Locate the cell with the specified text and output its (x, y) center coordinate. 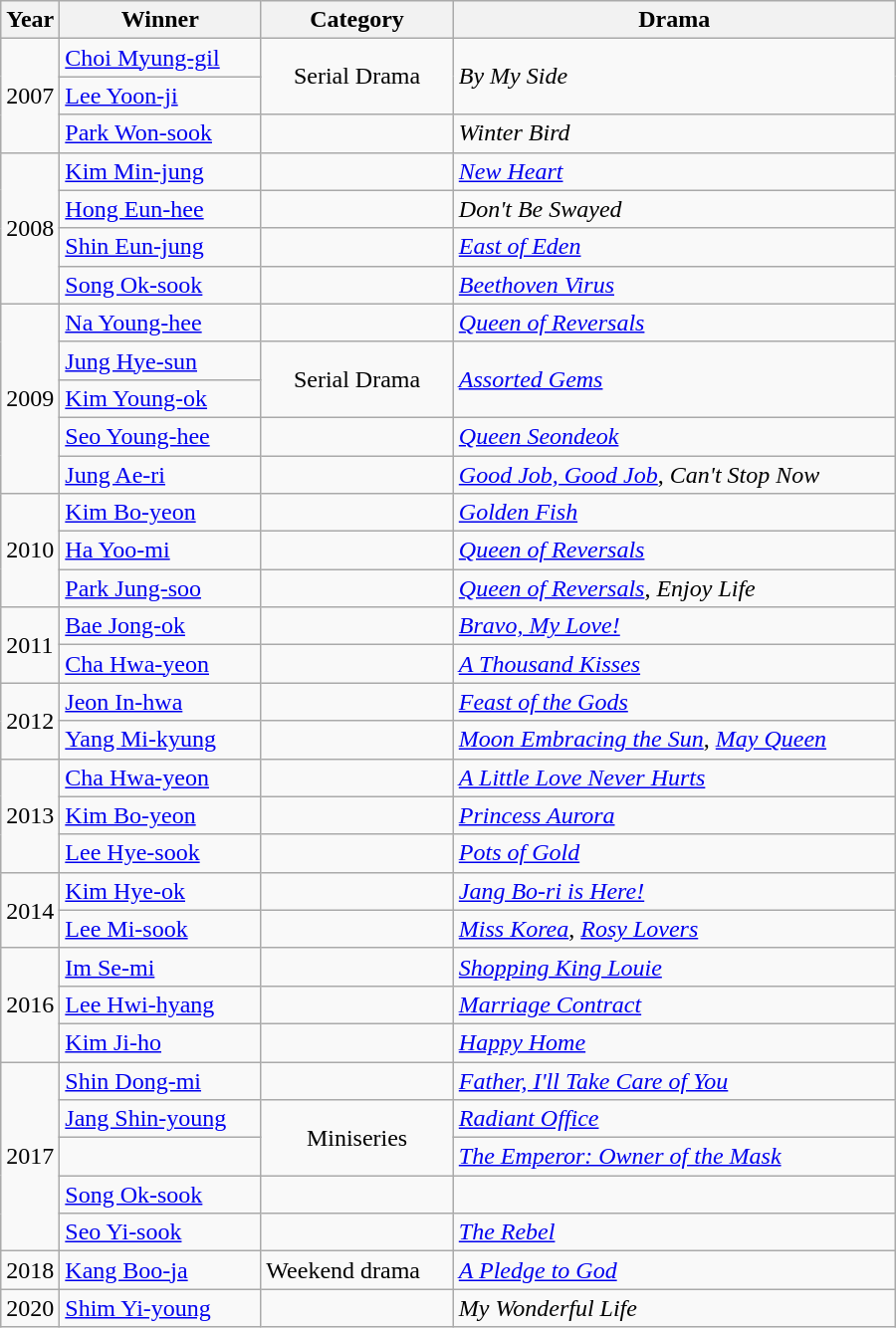
2017 (30, 1156)
Shin Dong-mi (160, 1080)
New Heart (674, 171)
Year (30, 20)
Seo Young-hee (160, 436)
East of Eden (674, 247)
Na Young-hee (160, 323)
2008 (30, 228)
Jang Bo-ri is Here! (674, 891)
Marriage Contract (674, 1004)
2020 (30, 1308)
Lee Hye-sook (160, 853)
Miss Korea, Rosy Lovers (674, 929)
Don't Be Swayed (674, 209)
Kang Boo-ja (160, 1270)
2014 (30, 910)
Good Job, Good Job, Can't Stop Now (674, 475)
Park Won-sook (160, 133)
2007 (30, 96)
Happy Home (674, 1042)
A Little Love Never Hurts (674, 777)
Kim Min-jung (160, 171)
The Emperor: Owner of the Mask (674, 1157)
A Thousand Kisses (674, 664)
Feast of the Gods (674, 702)
Yang Mi-kyung (160, 740)
The Rebel (674, 1232)
Radiant Office (674, 1119)
Shim Yi-young (160, 1308)
Miniseries (356, 1138)
Kim Hye-ok (160, 891)
Category (356, 20)
Bae Jong-ok (160, 626)
A Pledge to God (674, 1270)
Bravo, My Love! (674, 626)
Jeon In-hwa (160, 702)
Winner (160, 20)
Park Jung-soo (160, 588)
Lee Hwi-hyang (160, 1004)
Lee Yoon-ji (160, 96)
Shopping King Louie (674, 967)
Seo Yi-sook (160, 1232)
Jung Ae-ri (160, 475)
2013 (30, 815)
Beethoven Virus (674, 285)
Moon Embracing the Sun, May Queen (674, 740)
2016 (30, 1004)
Weekend drama (356, 1270)
Jung Hye-sun (160, 360)
Winter Bird (674, 133)
Lee Mi-sook (160, 929)
Im Se-mi (160, 967)
2011 (30, 645)
Princess Aurora (674, 815)
2010 (30, 551)
2009 (30, 398)
Golden Fish (674, 513)
Father, I'll Take Care of You (674, 1080)
Drama (674, 20)
Choi Myung-gil (160, 58)
Kim Ji-ho (160, 1042)
Queen of Reversals, Enjoy Life (674, 588)
Shin Eun-jung (160, 247)
By My Side (674, 77)
Jang Shin-young (160, 1119)
Assorted Gems (674, 379)
Hong Eun-hee (160, 209)
Ha Yoo-mi (160, 551)
Queen Seondeok (674, 436)
2018 (30, 1270)
Pots of Gold (674, 853)
2012 (30, 721)
Kim Young-ok (160, 398)
My Wonderful Life (674, 1308)
